Extract the [x, y] coordinate from the center of the cell holding the provided text.  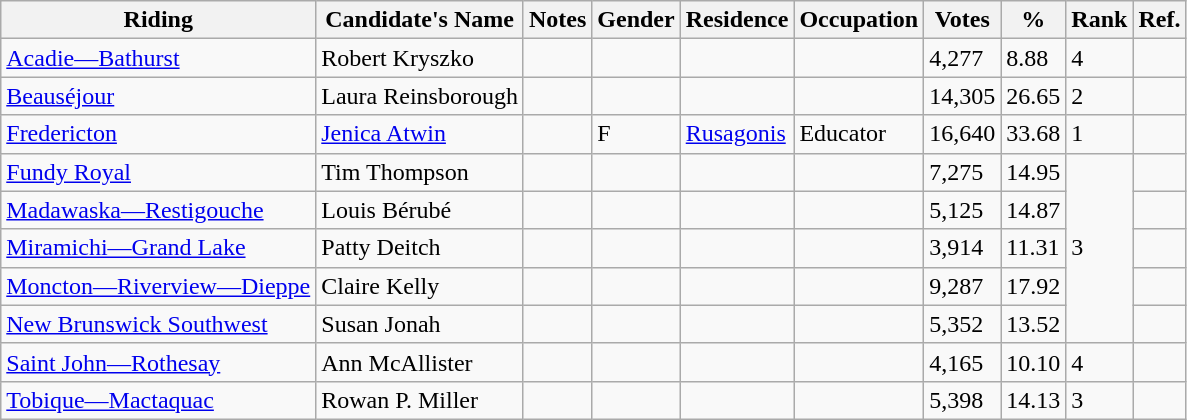
Candidate's Name [420, 20]
Patty Deitch [420, 248]
3,914 [962, 248]
Occupation [859, 20]
Ref. [1160, 20]
New Brunswick Southwest [158, 324]
Tobique—Mactaquac [158, 400]
7,275 [962, 172]
Votes [962, 20]
14.87 [1034, 210]
% [1034, 20]
26.65 [1034, 96]
Saint John—Rothesay [158, 362]
17.92 [1034, 286]
Gender [636, 20]
Rowan P. Miller [420, 400]
33.68 [1034, 134]
5,352 [962, 324]
8.88 [1034, 58]
Miramichi—Grand Lake [158, 248]
Educator [859, 134]
13.52 [1034, 324]
Fredericton [158, 134]
Residence [737, 20]
Notes [557, 20]
Claire Kelly [420, 286]
4,277 [962, 58]
10.10 [1034, 362]
Ann McAllister [420, 362]
Fundy Royal [158, 172]
Acadie—Bathurst [158, 58]
Rank [1100, 20]
Beauséjour [158, 96]
Jenica Atwin [420, 134]
Madawaska—Restigouche [158, 210]
Robert Kryszko [420, 58]
Tim Thompson [420, 172]
F [636, 134]
4,165 [962, 362]
Rusagonis [737, 134]
2 [1100, 96]
Riding [158, 20]
16,640 [962, 134]
5,125 [962, 210]
14.13 [1034, 400]
Moncton—Riverview—Dieppe [158, 286]
11.31 [1034, 248]
5,398 [962, 400]
9,287 [962, 286]
1 [1100, 134]
Susan Jonah [420, 324]
14.95 [1034, 172]
Louis Bérubé [420, 210]
Laura Reinsborough [420, 96]
14,305 [962, 96]
